Output the [x, y] coordinate of the center of the cell containing the given text.  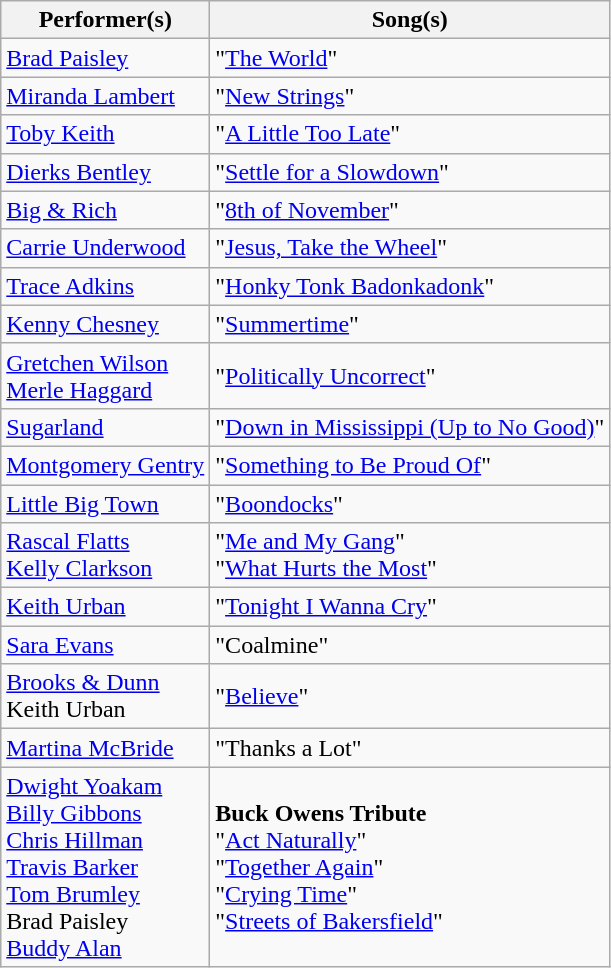
Song(s) [410, 20]
"Summertime" [410, 324]
"Coalmine" [410, 645]
"Me and My Gang""What Hurts the Most" [410, 556]
Buck Owens Tribute"Act Naturally""Together Again""Crying Time""Streets of Bakersfield" [410, 867]
Little Big Town [106, 503]
Performer(s) [106, 20]
Brooks & DunnKeith Urban [106, 696]
"8th of November" [410, 210]
Keith Urban [106, 607]
"Believe" [410, 696]
Sara Evans [106, 645]
Carrie Underwood [106, 248]
Dierks Bentley [106, 172]
Toby Keith [106, 134]
"A Little Too Late" [410, 134]
Dwight YoakamBilly GibbonsChris HillmanTravis BarkerTom BrumleyBrad PaisleyBuddy Alan [106, 867]
"The World" [410, 58]
Montgomery Gentry [106, 465]
Miranda Lambert [106, 96]
"Boondocks" [410, 503]
"Tonight I Wanna Cry" [410, 607]
Sugarland [106, 427]
"Something to Be Proud Of" [410, 465]
"Thanks a Lot" [410, 748]
Brad Paisley [106, 58]
Martina McBride [106, 748]
"Honky Tonk Badonkadonk" [410, 286]
"Jesus, Take the Wheel" [410, 248]
"Politically Uncorrect" [410, 376]
Gretchen WilsonMerle Haggard [106, 376]
Trace Adkins [106, 286]
Rascal FlattsKelly Clarkson [106, 556]
"New Strings" [410, 96]
Kenny Chesney [106, 324]
"Down in Mississippi (Up to No Good)" [410, 427]
"Settle for a Slowdown" [410, 172]
Big & Rich [106, 210]
